For the text-containing cell, return its midpoint in (X, Y) coordinate format. 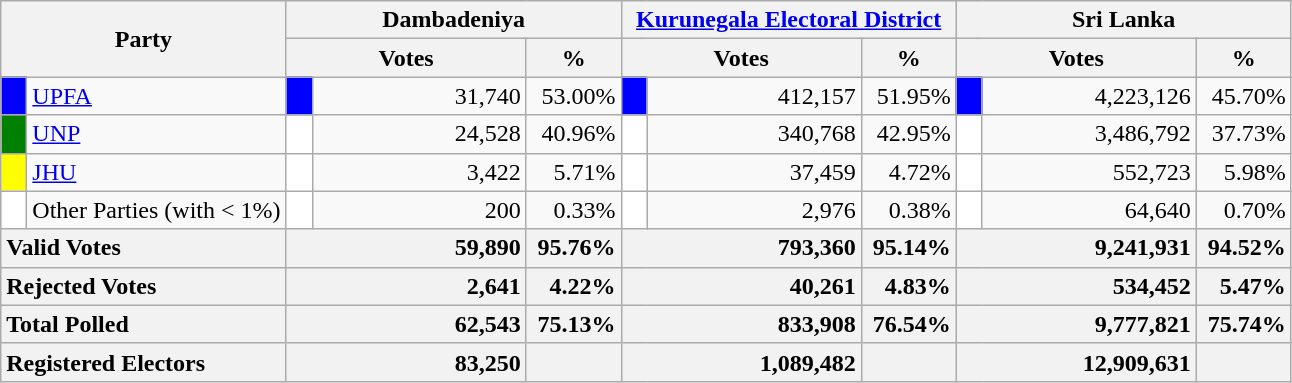
64,640 (1089, 210)
3,422 (419, 172)
0.33% (574, 210)
75.13% (574, 324)
340,768 (754, 134)
83,250 (406, 362)
95.14% (908, 248)
37.73% (1244, 134)
2,976 (754, 210)
76.54% (908, 324)
51.95% (908, 96)
200 (419, 210)
53.00% (574, 96)
JHU (156, 172)
12,909,631 (1076, 362)
75.74% (1244, 324)
4.83% (908, 286)
Sri Lanka (1124, 20)
9,777,821 (1076, 324)
40,261 (741, 286)
0.70% (1244, 210)
534,452 (1076, 286)
1,089,482 (741, 362)
3,486,792 (1089, 134)
UNP (156, 134)
40.96% (574, 134)
793,360 (741, 248)
62,543 (406, 324)
4.72% (908, 172)
24,528 (419, 134)
45.70% (1244, 96)
Other Parties (with < 1%) (156, 210)
94.52% (1244, 248)
4,223,126 (1089, 96)
Party (144, 39)
2,641 (406, 286)
4.22% (574, 286)
Rejected Votes (144, 286)
Registered Electors (144, 362)
412,157 (754, 96)
59,890 (406, 248)
9,241,931 (1076, 248)
0.38% (908, 210)
UPFA (156, 96)
31,740 (419, 96)
42.95% (908, 134)
Valid Votes (144, 248)
552,723 (1089, 172)
95.76% (574, 248)
Total Polled (144, 324)
37,459 (754, 172)
5.98% (1244, 172)
5.71% (574, 172)
Dambadeniya (454, 20)
5.47% (1244, 286)
833,908 (741, 324)
Kurunegala Electoral District (788, 20)
